Search for the cell housing the specified text and yield its [X, Y] center coordinate. 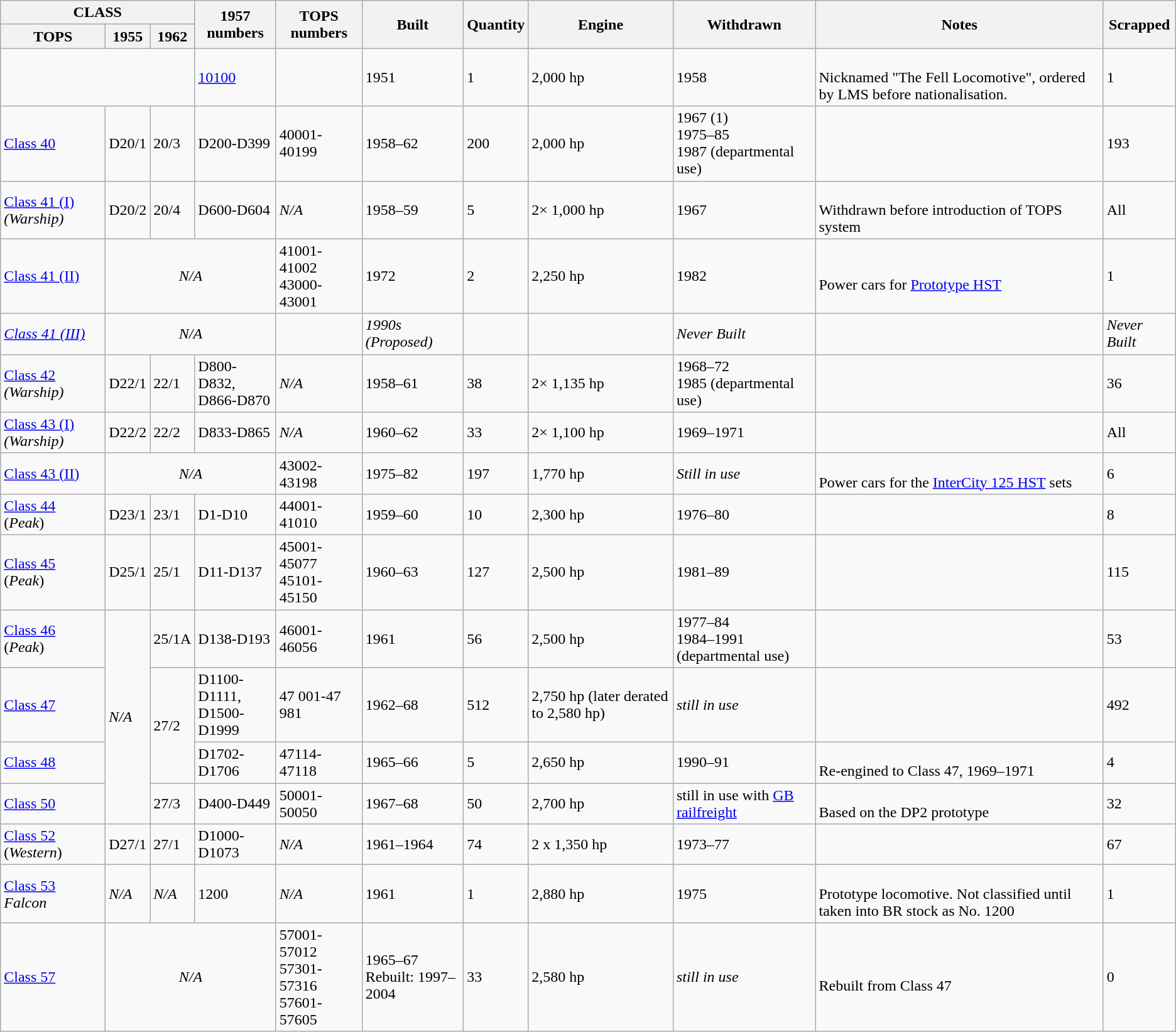
Power cars for the InterCity 125 HST sets [959, 474]
47114-47118 [319, 763]
50001-50050 [319, 804]
2,250 hp [601, 276]
Power cars for Prototype HST [959, 276]
D800-D832,D866-D870 [236, 383]
193 [1140, 143]
36 [1140, 383]
25/1 [172, 572]
2,700 hp [601, 804]
22/2 [172, 432]
23/1 [172, 514]
512 [496, 705]
27/3 [172, 804]
D23/1 [128, 514]
56 [496, 638]
2 [496, 276]
1960–63 [413, 572]
D1702-D1706 [236, 763]
2× 1,000 hp [601, 210]
67 [1140, 844]
10 [496, 514]
1967 (1)1975–851987 (departmental use) [744, 143]
Prototype locomotive. Not classified until taken into BR stock as No. 1200 [959, 894]
D22/2 [128, 432]
2× 1,100 hp [601, 432]
1990s(Proposed) [413, 334]
Class 50 [53, 804]
1961–1964 [413, 844]
492 [1140, 705]
1968–721985 (departmental use) [744, 383]
1965–67Rebuilt: 1997–2004 [413, 977]
6 [1140, 474]
D22/1 [128, 383]
Scrapped [1140, 24]
Re-engined to Class 47, 1969–1971 [959, 763]
50 [496, 804]
2,580 hp [601, 977]
D200-D399 [236, 143]
27/2 [172, 725]
1975–82 [413, 474]
D20/1 [128, 143]
0 [1140, 977]
TOPS numbers [319, 24]
41001-4100243000-43001 [319, 276]
D1-D10 [236, 514]
Class 43 (II) [53, 474]
22/1 [172, 383]
1967 [744, 210]
1962–68 [413, 705]
1958 [744, 77]
1975 [744, 894]
20/4 [172, 210]
40001-40199 [319, 143]
Built [413, 24]
197 [496, 474]
1969–1971 [744, 432]
1958–61 [413, 383]
4 [1140, 763]
D27/1 [128, 844]
Class 45(Peak) [53, 572]
Engine [601, 24]
Class 47 [53, 705]
45001-4507745101-45150 [319, 572]
1977–841984–1991 (departmental use) [744, 638]
2,880 hp [601, 894]
Class 40 [53, 143]
Class 57 [53, 977]
Notes [959, 24]
2,750 hp (later derated to 2,580 hp) [601, 705]
74 [496, 844]
127 [496, 572]
200 [496, 143]
115 [1140, 572]
Class 42 (Warship) [53, 383]
1,770 hp [601, 474]
25/1A [172, 638]
1981–89 [744, 572]
Class 43 (I) (Warship) [53, 432]
Class 41 (III) [53, 334]
1200 [236, 894]
32 [1140, 804]
Based on the DP2 prototype [959, 804]
2 x 1,350 hp [601, 844]
1955 [128, 36]
D20/2 [128, 210]
1976–80 [744, 514]
1959–60 [413, 514]
Nicknamed "The Fell Locomotive", ordered by LMS before nationalisation. [959, 77]
1958–59 [413, 210]
38 [496, 383]
Class 52 (Western) [53, 844]
1973–77 [744, 844]
Class 41 (I) (Warship) [53, 210]
47 001-47 981 [319, 705]
TOPS [53, 36]
D25/1 [128, 572]
2× 1,135 hp [601, 383]
2,650 hp [601, 763]
D1100-D1111, D1500-D1999 [236, 705]
Rebuilt from Class 47 [959, 977]
Class 44(Peak) [53, 514]
Withdrawn before introduction of TOPS system [959, 210]
D138-D193 [236, 638]
57001-5701257301-5731657601-57605 [319, 977]
46001-46056 [319, 638]
Withdrawn [744, 24]
1965–66 [413, 763]
Class 53 Falcon [53, 894]
44001-41010 [319, 514]
1962 [172, 36]
1990–91 [744, 763]
1960–62 [413, 432]
1982 [744, 276]
20/3 [172, 143]
D400-D449 [236, 804]
1958–62 [413, 143]
Still in use [744, 474]
1951 [413, 77]
27/1 [172, 844]
Class 48 [53, 763]
D600-D604 [236, 210]
D11-D137 [236, 572]
Quantity [496, 24]
CLASS [98, 13]
43002-43198 [319, 474]
still in use with GB railfreight [744, 804]
53 [1140, 638]
10100 [236, 77]
Class 46(Peak) [53, 638]
1967–68 [413, 804]
2,300 hp [601, 514]
Class 41 (II) [53, 276]
8 [1140, 514]
D1000-D1073 [236, 844]
D833-D865 [236, 432]
1972 [413, 276]
1957 numbers [236, 24]
